Scan for the cell matching the given text and deliver its (X, Y) coordinate at center. 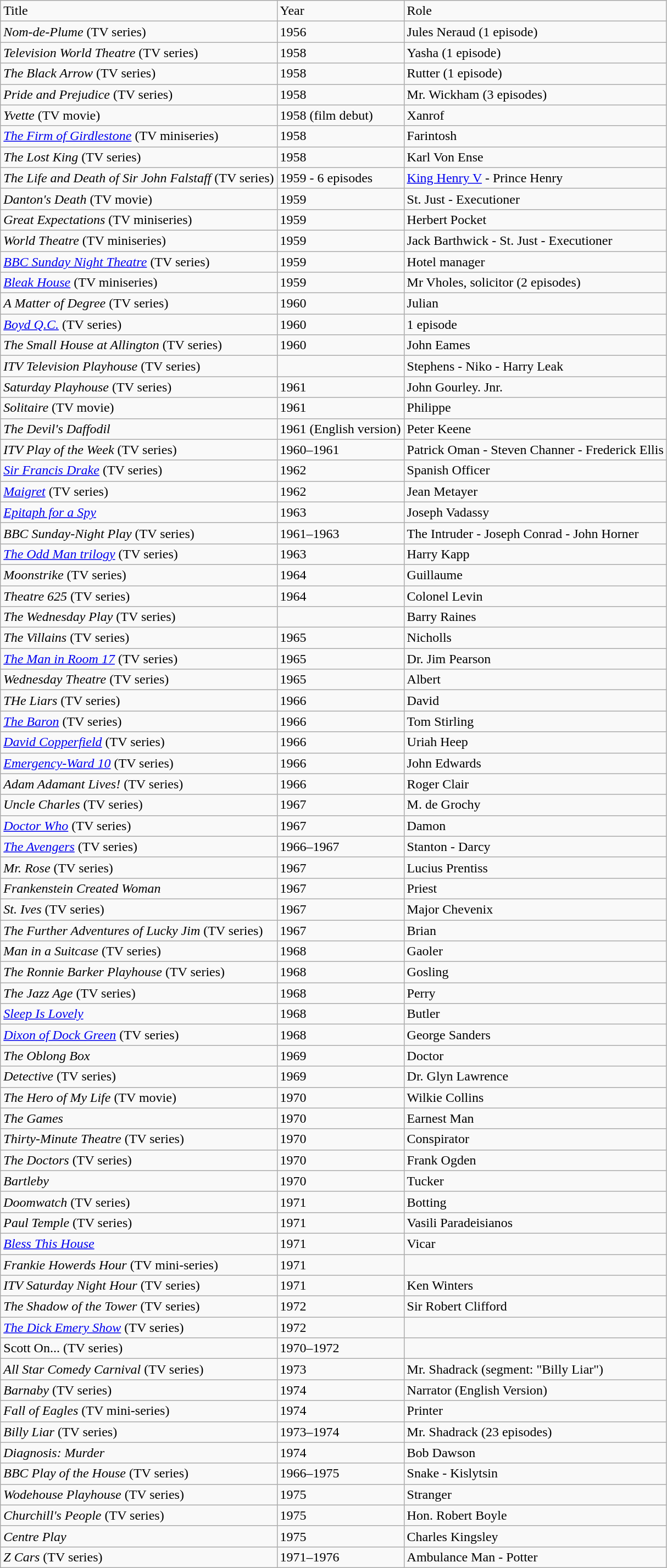
Emergency-Ward 10 (TV series) (138, 763)
Narrator (English Version) (535, 1390)
The Lost King (TV series) (138, 157)
Man in a Suitcase (TV series) (138, 951)
George Sanders (535, 1035)
Rutter (1 episode) (535, 74)
All Star Comedy Carnival (TV series) (138, 1369)
Albert (535, 680)
A Matter of Degree (TV series) (138, 304)
Tucker (535, 1181)
Charles Kingsley (535, 1536)
Thirty-Minute Theatre (TV series) (138, 1139)
Butler (535, 1014)
Title (138, 11)
Karl Von Ense (535, 157)
The Games (138, 1118)
The Small House at Allington (TV series) (138, 345)
The Villains (TV series) (138, 638)
Churchill's People (TV series) (138, 1515)
Lucius Prentiss (535, 867)
Peter Keene (535, 429)
The Wednesday Play (TV series) (138, 617)
Solitaire (TV movie) (138, 408)
The Life and Death of Sir John Falstaff (TV series) (138, 178)
Frank Ogden (535, 1160)
Maigret (TV series) (138, 491)
Herbert Pocket (535, 220)
Stranger (535, 1494)
Saturday Playhouse (TV series) (138, 387)
Dr. Glyn Lawrence (535, 1077)
Julian (535, 304)
David Copperfield (TV series) (138, 742)
The Doctors (TV series) (138, 1160)
Jean Metayer (535, 491)
1958 (film debut) (341, 115)
Dr. Jim Pearson (535, 659)
The Jazz Age (TV series) (138, 993)
The Oblong Box (138, 1056)
Great Expectations (TV miniseries) (138, 220)
1961–1963 (341, 533)
BBC Sunday-Night Play (TV series) (138, 533)
Uriah Heep (535, 742)
ITV Play of the Week (TV series) (138, 450)
Mr. Shadrack (segment: "Billy Liar") (535, 1369)
Adam Adamant Lives! (TV series) (138, 784)
John Gourley. Jnr. (535, 387)
Xanrof (535, 115)
John Edwards (535, 763)
Hotel manager (535, 262)
Sir Francis Drake (TV series) (138, 471)
1970–1972 (341, 1348)
BBC Sunday Night Theatre (TV series) (138, 262)
Sir Robert Clifford (535, 1307)
John Eames (535, 345)
Brian (535, 931)
Billy Liar (TV series) (138, 1432)
Uncle Charles (TV series) (138, 805)
Guillaume (535, 575)
Earnest Man (535, 1118)
The Dick Emery Show (TV series) (138, 1328)
The Baron (TV series) (138, 721)
Perry (535, 993)
Wednesday Theatre (TV series) (138, 680)
David (535, 701)
Frankie Howerds Hour (TV mini-series) (138, 1264)
Conspirator (535, 1139)
1966–1967 (341, 847)
Detective (TV series) (138, 1077)
1971–1976 (341, 1557)
Doomwatch (TV series) (138, 1202)
Year (341, 11)
Harry Kapp (535, 554)
Mr Vholes, solicitor (2 episodes) (535, 283)
The Odd Man trilogy (TV series) (138, 554)
Jules Neraud (1 episode) (535, 32)
Pride and Prejudice (TV series) (138, 94)
Sleep Is Lovely (138, 1014)
Stanton - Darcy (535, 847)
Tom Stirling (535, 721)
Bleak House (TV miniseries) (138, 283)
Epitaph for a Spy (138, 512)
Joseph Vadassy (535, 512)
The Intruder - Joseph Conrad - John Horner (535, 533)
Nicholls (535, 638)
Television World Theatre (TV series) (138, 53)
Barry Raines (535, 617)
1959 - 6 episodes (341, 178)
The Further Adventures of Lucky Jim (TV series) (138, 931)
Wodehouse Playhouse (TV series) (138, 1494)
THe Liars (TV series) (138, 701)
M. de Grochy (535, 805)
Patrick Oman - Steven Channer - Frederick Ellis (535, 450)
Jack Barthwick - St. Just - Executioner (535, 240)
Doctor Who (TV series) (138, 826)
Theatre 625 (TV series) (138, 596)
Major Chevenix (535, 909)
The Devil's Daffodil (138, 429)
1960–1961 (341, 450)
Yvette (TV movie) (138, 115)
King Henry V - Prince Henry (535, 178)
Bartleby (138, 1181)
Ken Winters (535, 1286)
Frankenstein Created Woman (138, 888)
BBC Play of the House (TV series) (138, 1474)
Moonstrike (TV series) (138, 575)
The Black Arrow (TV series) (138, 74)
Botting (535, 1202)
The Hero of My Life (TV movie) (138, 1097)
1973 (341, 1369)
Stephens - Niko - Harry Leak (535, 366)
Mr. Wickham (3 episodes) (535, 94)
Bob Dawson (535, 1453)
Boyd Q.C. (TV series) (138, 324)
Roger Clair (535, 784)
1961 (English version) (341, 429)
Fall of Eagles (TV mini-series) (138, 1411)
The Man in Room 17 (TV series) (138, 659)
Doctor (535, 1056)
Vicar (535, 1244)
1956 (341, 32)
Printer (535, 1411)
Danton's Death (TV movie) (138, 199)
Vasili Paradeisianos (535, 1223)
World Theatre (TV miniseries) (138, 240)
Ambulance Man - Potter (535, 1557)
Gaoler (535, 951)
Snake - Kislytsin (535, 1474)
Philippe (535, 408)
The Shadow of the Tower (TV series) (138, 1307)
St. Just - Executioner (535, 199)
Dixon of Dock Green (TV series) (138, 1035)
Role (535, 11)
Hon. Robert Boyle (535, 1515)
Bless This House (138, 1244)
Gosling (535, 972)
Paul Temple (TV series) (138, 1223)
Wilkie Collins (535, 1097)
St. Ives (TV series) (138, 909)
The Avengers (TV series) (138, 847)
Barnaby (TV series) (138, 1390)
Spanish Officer (535, 471)
The Firm of Girdlestone (TV miniseries) (138, 136)
Scott On... (TV series) (138, 1348)
1966–1975 (341, 1474)
Yasha (1 episode) (535, 53)
Damon (535, 826)
Priest (535, 888)
1 episode (535, 324)
Mr. Rose (TV series) (138, 867)
Z Cars (TV series) (138, 1557)
Nom-de-Plume (TV series) (138, 32)
The Ronnie Barker Playhouse (TV series) (138, 972)
Colonel Levin (535, 596)
Farintosh (535, 136)
ITV Saturday Night Hour (TV series) (138, 1286)
Mr. Shadrack (23 episodes) (535, 1432)
1973–1974 (341, 1432)
ITV Television Playhouse (TV series) (138, 366)
Diagnosis: Murder (138, 1453)
Centre Play (138, 1536)
